Provide the [x, y] coordinate of the cell's center where the given text is located.  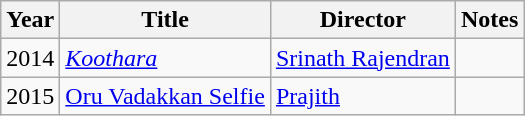
Notes [489, 20]
2014 [30, 58]
Srinath Rajendran [362, 58]
2015 [30, 96]
Prajith [362, 96]
Oru Vadakkan Selfie [166, 96]
Koothara [166, 58]
Title [166, 20]
Year [30, 20]
Director [362, 20]
